Locate the cell with the specified text and output its [X, Y] center coordinate. 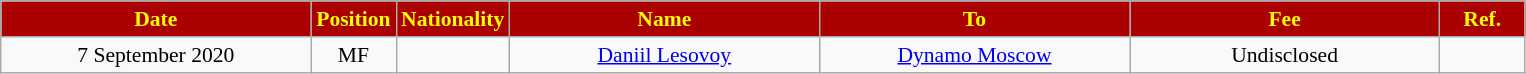
Nationality [452, 19]
Fee [1285, 19]
Ref. [1482, 19]
Name [664, 19]
MF [354, 55]
Daniil Lesovoy [664, 55]
Position [354, 19]
To [974, 19]
Date [156, 19]
7 September 2020 [156, 55]
Undisclosed [1285, 55]
Dynamo Moscow [974, 55]
